Extract the (x, y) coordinate from the center of the cell holding the provided text.  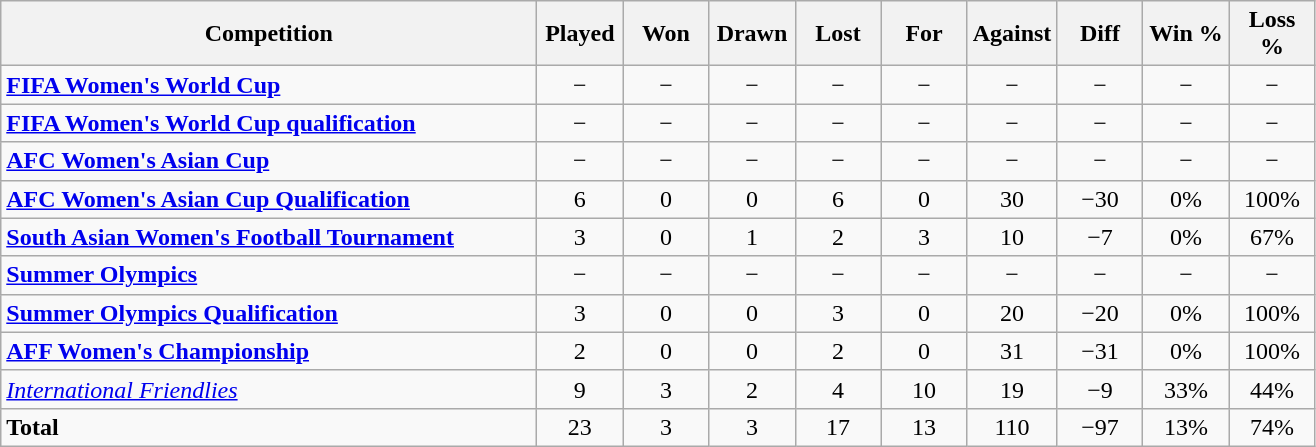
−97 (1100, 427)
Total (269, 427)
20 (1012, 313)
13% (1186, 427)
67% (1272, 237)
International Friendlies (269, 389)
Loss % (1272, 34)
33% (1186, 389)
Against (1012, 34)
110 (1012, 427)
74% (1272, 427)
17 (838, 427)
For (924, 34)
Drawn (752, 34)
Competition (269, 34)
Diff (1100, 34)
19 (1012, 389)
Won (666, 34)
AFC Women's Asian Cup Qualification (269, 199)
−7 (1100, 237)
Played (580, 34)
Summer Olympics (269, 275)
−20 (1100, 313)
1 (752, 237)
FIFA Women's World Cup qualification (269, 123)
Lost (838, 34)
−9 (1100, 389)
23 (580, 427)
44% (1272, 389)
30 (1012, 199)
13 (924, 427)
Summer Olympics Qualification (269, 313)
−30 (1100, 199)
FIFA Women's World Cup (269, 85)
9 (580, 389)
31 (1012, 351)
AFF Women's Championship (269, 351)
South Asian Women's Football Tournament (269, 237)
AFC Women's Asian Cup (269, 161)
4 (838, 389)
−31 (1100, 351)
Win % (1186, 34)
